Detect which cell encompasses the target text, then output its (x, y) center coordinate. 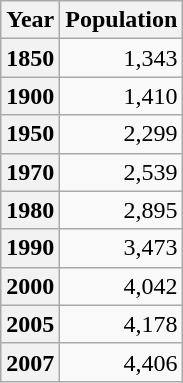
2,299 (122, 134)
1850 (30, 58)
2,895 (122, 210)
1,343 (122, 58)
1900 (30, 96)
2000 (30, 286)
2007 (30, 362)
4,042 (122, 286)
4,406 (122, 362)
2,539 (122, 172)
3,473 (122, 248)
Year (30, 20)
Population (122, 20)
1970 (30, 172)
1980 (30, 210)
2005 (30, 324)
1950 (30, 134)
1990 (30, 248)
1,410 (122, 96)
4,178 (122, 324)
